Provide the [X, Y] coordinate of the cell's center where the given text is located.  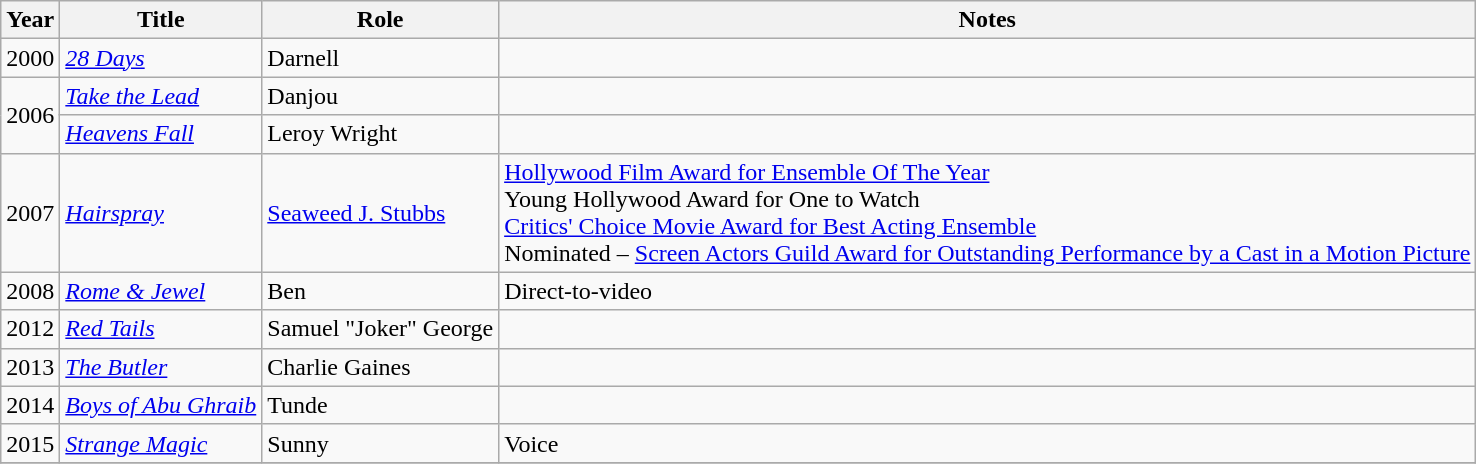
Red Tails [161, 329]
Strange Magic [161, 443]
Samuel "Joker" George [380, 329]
Leroy Wright [380, 134]
Direct-to-video [988, 291]
Voice [988, 443]
Charlie Gaines [380, 367]
The Butler [161, 367]
Seaweed J. Stubbs [380, 212]
Year [30, 20]
28 Days [161, 58]
2008 [30, 291]
Rome & Jewel [161, 291]
2012 [30, 329]
Sunny [380, 443]
2013 [30, 367]
Danjou [380, 96]
2006 [30, 115]
Notes [988, 20]
Take the Lead [161, 96]
2015 [30, 443]
Role [380, 20]
Title [161, 20]
Tunde [380, 405]
2014 [30, 405]
2007 [30, 212]
Hairspray [161, 212]
Ben [380, 291]
Heavens Fall [161, 134]
2000 [30, 58]
Darnell [380, 58]
Boys of Abu Ghraib [161, 405]
